Capture the cell that displays the provided text and extract its (X, Y) central coordinate. 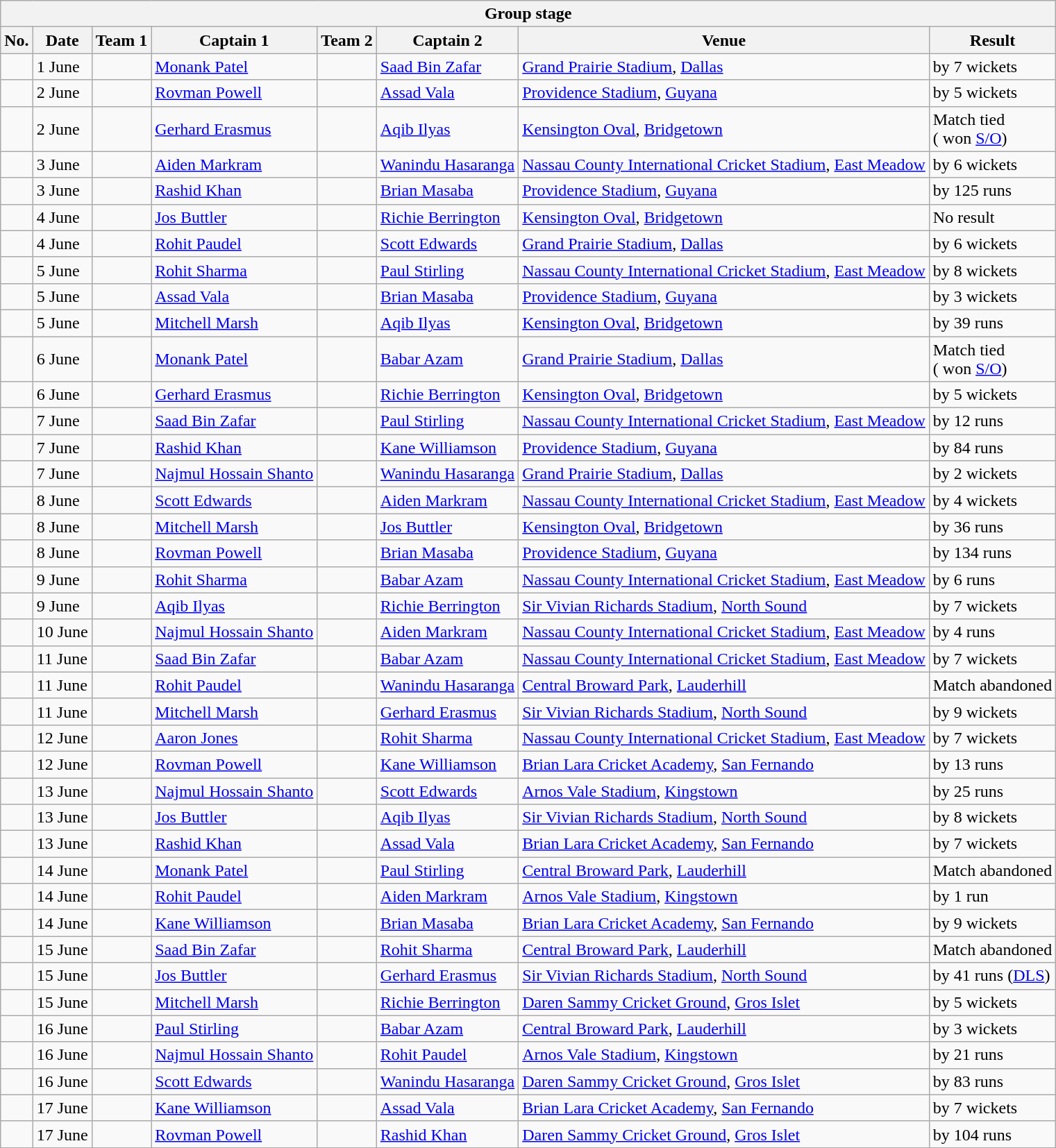
No result (992, 217)
Date (62, 40)
Team 2 (347, 40)
by 13 runs (992, 764)
by 4 wickets (992, 500)
by 84 runs (992, 448)
by 25 runs (992, 791)
by 2 wickets (992, 474)
10 June (62, 632)
Aaron Jones (235, 738)
Group stage (528, 14)
by 1 run (992, 897)
1 June (62, 67)
by 39 runs (992, 323)
by 134 runs (992, 553)
Team 1 (121, 40)
Venue (724, 40)
by 41 runs (DLS) (992, 976)
by 12 runs (992, 421)
by 104 runs (992, 1134)
Result (992, 40)
Captain 2 (447, 40)
by 125 runs (992, 191)
Captain 1 (235, 40)
by 83 runs (992, 1081)
by 4 runs (992, 632)
by 36 runs (992, 527)
by 21 runs (992, 1055)
No. (17, 40)
by 6 runs (992, 580)
